Extract the [X, Y] coordinate from the center of the cell holding the provided text.  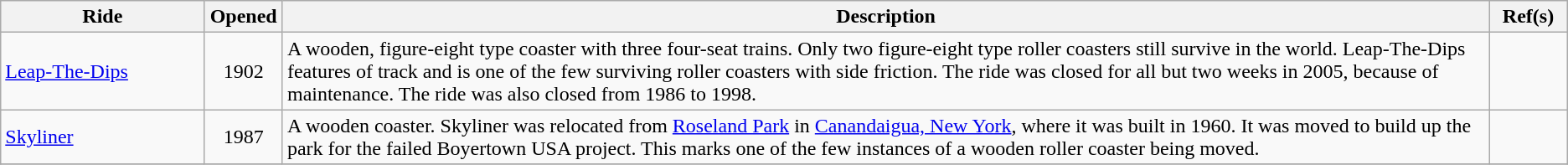
Leap-The-Dips [102, 71]
Opened [244, 17]
Ride [102, 17]
Skyliner [102, 137]
Ref(s) [1529, 17]
Description [885, 17]
1987 [244, 137]
1902 [244, 71]
